Identify which cell holds the provided text, then report its [x, y] central coordinate. 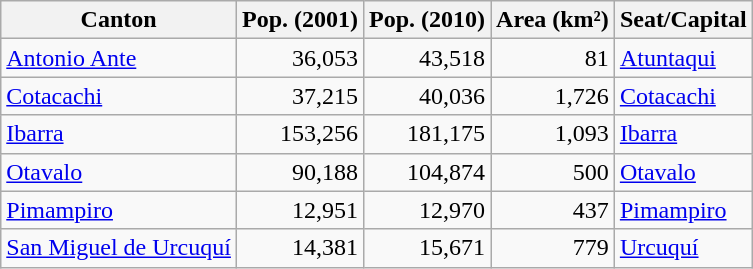
Area (km²) [553, 20]
437 [553, 210]
12,951 [300, 210]
Urcuquí [683, 248]
Atuntaqui [683, 58]
104,874 [426, 172]
181,175 [426, 134]
36,053 [300, 58]
1,726 [553, 96]
779 [553, 248]
37,215 [300, 96]
40,036 [426, 96]
Canton [119, 20]
90,188 [300, 172]
Antonio Ante [119, 58]
San Miguel de Urcuquí [119, 248]
15,671 [426, 248]
Seat/Capital [683, 20]
500 [553, 172]
43,518 [426, 58]
Pop. (2001) [300, 20]
153,256 [300, 134]
81 [553, 58]
14,381 [300, 248]
12,970 [426, 210]
1,093 [553, 134]
Pop. (2010) [426, 20]
